Find where the given text appears and provide that cell's center as [x, y] coordinate. 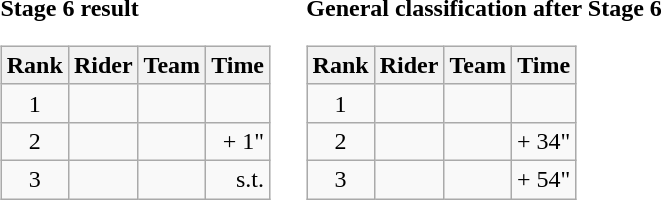
+ 1" [238, 141]
+ 34" [543, 141]
+ 54" [543, 179]
s.t. [238, 179]
